Find where the given text appears and provide that cell's center as (X, Y) coordinate. 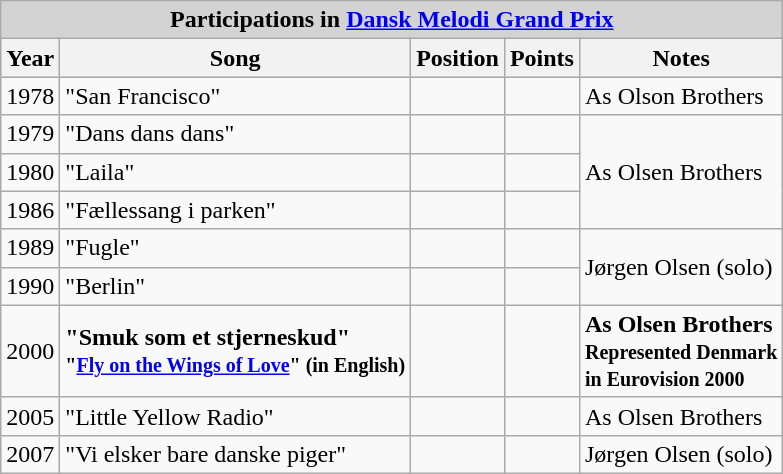
1990 (30, 286)
"Fællessang i parken" (236, 210)
1979 (30, 134)
2007 (30, 454)
"Vi elsker bare danske piger" (236, 454)
Notes (680, 58)
Points (542, 58)
1978 (30, 96)
"Berlin" (236, 286)
"San Francisco" (236, 96)
"Smuk som et stjerneskud" "Fly on the Wings of Love" (in English) (236, 351)
Participations in Dansk Melodi Grand Prix (392, 20)
Position (458, 58)
2005 (30, 416)
As Olsen Brothers Represented Denmark in Eurovision 2000 (680, 351)
"Little Yellow Radio" (236, 416)
Song (236, 58)
As Olson Brothers (680, 96)
1980 (30, 172)
"Laila" (236, 172)
"Dans dans dans" (236, 134)
1986 (30, 210)
"Fugle" (236, 248)
2000 (30, 351)
Year (30, 58)
1989 (30, 248)
